Return the (X, Y) coordinate for the center point of the cell that contains the specified text.  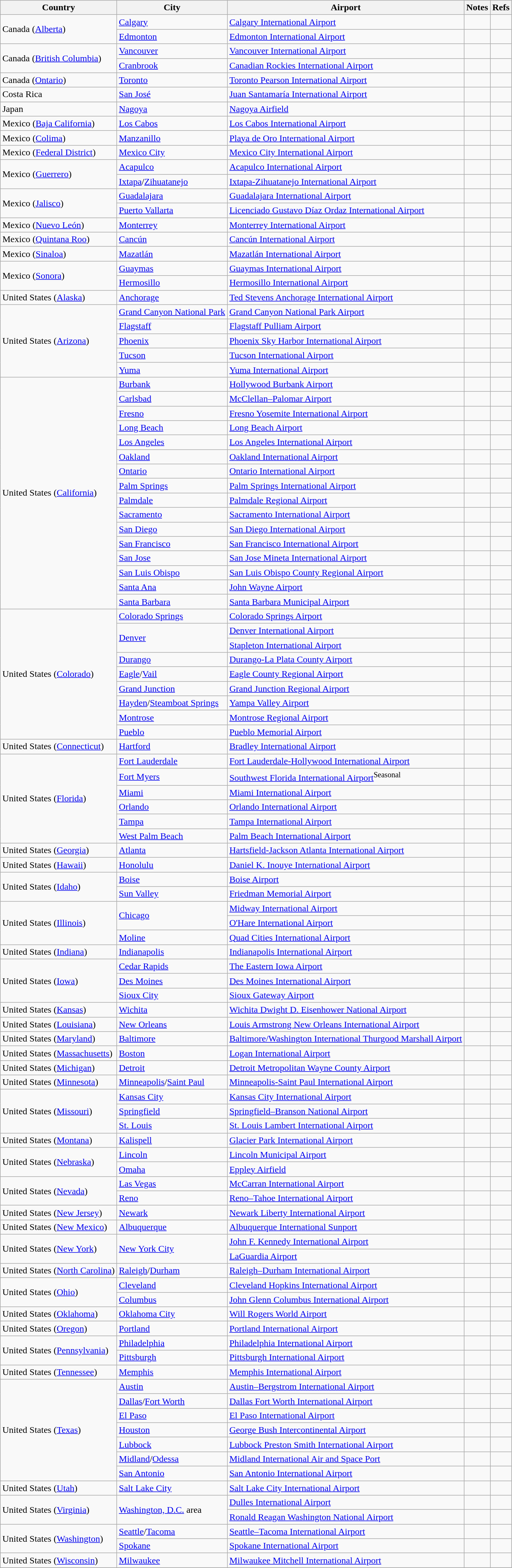
Hartford (172, 747)
Yuma (172, 370)
San Luis Obispo County Regional Airport (345, 573)
Washington, D.C. area (172, 1510)
Phoenix Sky Harbor International Airport (345, 341)
Pueblo (172, 732)
Fort Lauderdale-Hollywood International Airport (345, 761)
Minneapolis/Saint Paul (172, 1082)
Detroit (172, 1068)
Dallas Fort Worth International Airport (345, 1401)
Cedar Rapids (172, 966)
Reno (172, 1198)
Portland International Airport (345, 1329)
Long Beach Airport (345, 428)
Louis Armstrong New Orleans International Airport (345, 1024)
Hermosillo (172, 283)
Long Beach (172, 428)
McClellan–Palomar Airport (345, 399)
Lubbock (172, 1444)
Midway International Airport (345, 908)
Milwaukee (172, 1560)
San Jose (172, 558)
Glacier Park International Airport (345, 1140)
Newark (172, 1212)
Puerto Vallarta (172, 211)
Seattle/Tacoma (172, 1531)
Notes (477, 8)
Quad Cities International Airport (345, 937)
Ontario International Airport (345, 471)
United States (Idaho) (59, 887)
Eagle/Vail (172, 674)
Mazatlán International Airport (345, 254)
San Diego (172, 529)
United States (Massachusetts) (59, 1053)
Juan Santamaría International Airport (345, 94)
Wichita Dwight D. Eisenhower National Airport (345, 1010)
Dallas/Fort Worth (172, 1401)
Fresno Yosemite International Airport (345, 413)
Durango-La Plata County Airport (345, 660)
Guadalajara International Airport (345, 196)
Acapulco (172, 167)
United States (Hawaii) (59, 865)
United States (Georgia) (59, 850)
Playa de Oro International Airport (345, 138)
Lubbock Preston Smith International Airport (345, 1444)
Orlando (172, 807)
United States (California) (59, 493)
O'Hare International Airport (345, 923)
Oakland International Airport (345, 457)
Tucson (172, 355)
Las Vegas (172, 1184)
Baltimore (172, 1039)
Cleveland Hopkins International Airport (345, 1285)
Nagoya (172, 109)
Grand Canyon National Park (172, 312)
Wichita (172, 1010)
Airport (345, 8)
Mexico (Sinaloa) (59, 254)
El Paso (172, 1415)
San Francisco International Airport (345, 544)
San Diego International Airport (345, 529)
Will Rogers World Airport (345, 1314)
Austin–Bergstrom International Airport (345, 1386)
Montrose (172, 718)
United States (Kansas) (59, 1010)
Baltimore/Washington International Thurgood Marshall Airport (345, 1039)
Tucson International Airport (345, 355)
Ixtapa/Zihuatanejo (172, 182)
Sioux City (172, 995)
Raleigh–Durham International Airport (345, 1271)
Salt Lake City International Airport (345, 1488)
John F. Kennedy International Airport (345, 1242)
Pittsburgh International Airport (345, 1357)
Japan (59, 109)
Oakland (172, 457)
Grand Canyon National Park Airport (345, 312)
Country (59, 8)
Los Angeles International Airport (345, 442)
New York City (172, 1249)
Sacramento (172, 515)
Portland (172, 1329)
Midland International Air and Space Port (345, 1459)
Phoenix (172, 341)
Logan International Airport (345, 1053)
Fort Lauderdale (172, 761)
Los Cabos (172, 123)
Kalispell (172, 1140)
Ronald Reagan Washington National Airport (345, 1517)
Atlanta (172, 850)
Lincoln (172, 1155)
Manzanillo (172, 138)
Edmonton International Airport (345, 37)
Bradley International Airport (345, 747)
Springfield (172, 1111)
Pueblo Memorial Airport (345, 732)
Denver (172, 638)
Reno–Tahoe International Airport (345, 1198)
United States (New Jersey) (59, 1212)
Carlsbad (172, 399)
Durango (172, 660)
Costa Rica (59, 94)
Toronto (172, 80)
Colorado Springs Airport (345, 616)
Colorado Springs (172, 616)
Acapulco International Airport (345, 167)
Ixtapa-Zihuatanejo International Airport (345, 182)
Santa Barbara (172, 601)
United States (Florida) (59, 799)
Grand Junction Regional Airport (345, 689)
Albuquerque International Sunport (345, 1227)
Boise Airport (345, 879)
Denver International Airport (345, 630)
Lincoln Municipal Airport (345, 1155)
Boise (172, 879)
Sioux Gateway Airport (345, 995)
McCarran International Airport (345, 1184)
Palm Springs International Airport (345, 486)
San Luis Obispo (172, 573)
Vancouver International Airport (345, 51)
Calgary International Airport (345, 22)
San José (172, 94)
Fort Myers (172, 777)
United States (Utah) (59, 1488)
Houston (172, 1430)
Philadelphia International Airport (345, 1343)
Hartsfield-Jackson Atlanta International Airport (345, 850)
Mexico (Jalisco) (59, 203)
Raleigh/Durham (172, 1271)
Des Moines (172, 981)
United States (Missouri) (59, 1111)
Orlando International Airport (345, 807)
United States (Minnesota) (59, 1082)
Canada (Ontario) (59, 80)
United States (Michigan) (59, 1068)
Fresno (172, 413)
Santa Ana (172, 587)
John Glenn Columbus International Airport (345, 1300)
Palmdale (172, 500)
United States (North Carolina) (59, 1271)
Honolulu (172, 865)
United States (Washington) (59, 1539)
Indianapolis (172, 952)
United States (New York) (59, 1249)
The Eastern Iowa Airport (345, 966)
United States (Louisiana) (59, 1024)
Mexico City (172, 152)
United States (New Mexico) (59, 1227)
Moline (172, 937)
Palm Beach International Airport (345, 836)
United States (Arizona) (59, 341)
Miami International Airport (345, 793)
Yampa Valley Airport (345, 703)
LaGuardia Airport (345, 1256)
West Palm Beach (172, 836)
Sacramento International Airport (345, 515)
Burbank (172, 384)
United States (Colorado) (59, 674)
Memphis International Airport (345, 1372)
Mexico (Nuevo León) (59, 225)
Calgary (172, 22)
Toronto Pearson International Airport (345, 80)
Cleveland (172, 1285)
Boston (172, 1053)
Eagle County Regional Airport (345, 674)
Pittsburgh (172, 1357)
Flagstaff Pulliam Airport (345, 326)
Milwaukee Mitchell International Airport (345, 1560)
Cancún (172, 239)
United States (Montana) (59, 1140)
Oklahoma City (172, 1314)
Cranbrook (172, 65)
Columbus (172, 1300)
United States (Connecticut) (59, 747)
United States (Indiana) (59, 952)
Hollywood Burbank Airport (345, 384)
United States (Nevada) (59, 1191)
Refs (501, 8)
Mexico City International Airport (345, 152)
Springfield–Branson National Airport (345, 1111)
Albuquerque (172, 1227)
New Orleans (172, 1024)
Detroit Metropolitan Wayne County Airport (345, 1068)
Chicago (172, 916)
Los Angeles (172, 442)
Tampa (172, 821)
Mexico (Colima) (59, 138)
Guadalajara (172, 196)
United States (Virginia) (59, 1510)
United States (Tennessee) (59, 1372)
Monterrey (172, 225)
Ontario (172, 471)
Palm Springs (172, 486)
Eppley Airfield (345, 1169)
Kansas City (172, 1097)
San Antonio (172, 1474)
United States (Oregon) (59, 1329)
Seattle–Tacoma International Airport (345, 1531)
Ted Stevens Anchorage International Airport (345, 297)
Palmdale Regional Airport (345, 500)
Los Cabos International Airport (345, 123)
Dulles International Airport (345, 1503)
Canada (Alberta) (59, 29)
Monterrey International Airport (345, 225)
Minneapolis-Saint Paul International Airport (345, 1082)
Des Moines International Airport (345, 981)
Newark Liberty International Airport (345, 1212)
Mexico (Federal District) (59, 152)
Stapleton International Airport (345, 645)
City (172, 8)
Grand Junction (172, 689)
Montrose Regional Airport (345, 718)
Friedman Memorial Airport (345, 894)
Mexico (Baja California) (59, 123)
Flagstaff (172, 326)
San Jose Mineta International Airport (345, 558)
Canadian Rockies International Airport (345, 65)
Memphis (172, 1372)
Guaymas International Airport (345, 268)
Hayden/Steamboat Springs (172, 703)
Nagoya Airfield (345, 109)
Midland/Odessa (172, 1459)
United States (Oklahoma) (59, 1314)
United States (Maryland) (59, 1039)
Indianapolis International Airport (345, 952)
United States (Alaska) (59, 297)
Austin (172, 1386)
Mexico (Sonora) (59, 276)
United States (Illinois) (59, 923)
Vancouver (172, 51)
Daniel K. Inouye International Airport (345, 865)
Kansas City International Airport (345, 1097)
Licenciado Gustavo Díaz Ordaz International Airport (345, 211)
Spokane (172, 1546)
Philadelphia (172, 1343)
Mexico (Quintana Roo) (59, 239)
United States (Pennsylvania) (59, 1350)
Mazatlán (172, 254)
Hermosillo International Airport (345, 283)
Miami (172, 793)
Canada (British Columbia) (59, 58)
St. Louis (172, 1126)
San Francisco (172, 544)
Mexico (Guerrero) (59, 174)
Omaha (172, 1169)
Yuma International Airport (345, 370)
Spokane International Airport (345, 1546)
Southwest Florida International AirportSeasonal (345, 777)
United States (Ohio) (59, 1292)
United States (Iowa) (59, 981)
El Paso International Airport (345, 1415)
Anchorage (172, 297)
Santa Barbara Municipal Airport (345, 601)
Guaymas (172, 268)
St. Louis Lambert International Airport (345, 1126)
United States (Nebraska) (59, 1162)
Cancún International Airport (345, 239)
Sun Valley (172, 894)
Salt Lake City (172, 1488)
Edmonton (172, 37)
George Bush Intercontinental Airport (345, 1430)
United States (Wisconsin) (59, 1560)
John Wayne Airport (345, 587)
United States (Texas) (59, 1430)
Tampa International Airport (345, 821)
San Antonio International Airport (345, 1474)
